Find where the given text appears and provide that cell's center as [X, Y] coordinate. 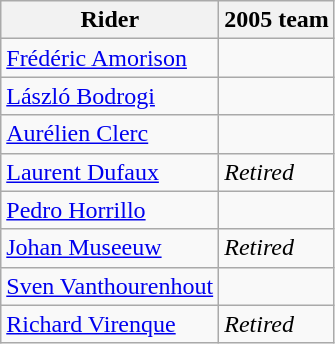
2005 team [277, 20]
Johan Museeuw [110, 248]
Frédéric Amorison [110, 58]
Rider [110, 20]
Richard Virenque [110, 324]
László Bodrogi [110, 96]
Sven Vanthourenhout [110, 286]
Pedro Horrillo [110, 210]
Laurent Dufaux [110, 172]
Aurélien Clerc [110, 134]
